Identify which cell holds the provided text, then report its [X, Y] central coordinate. 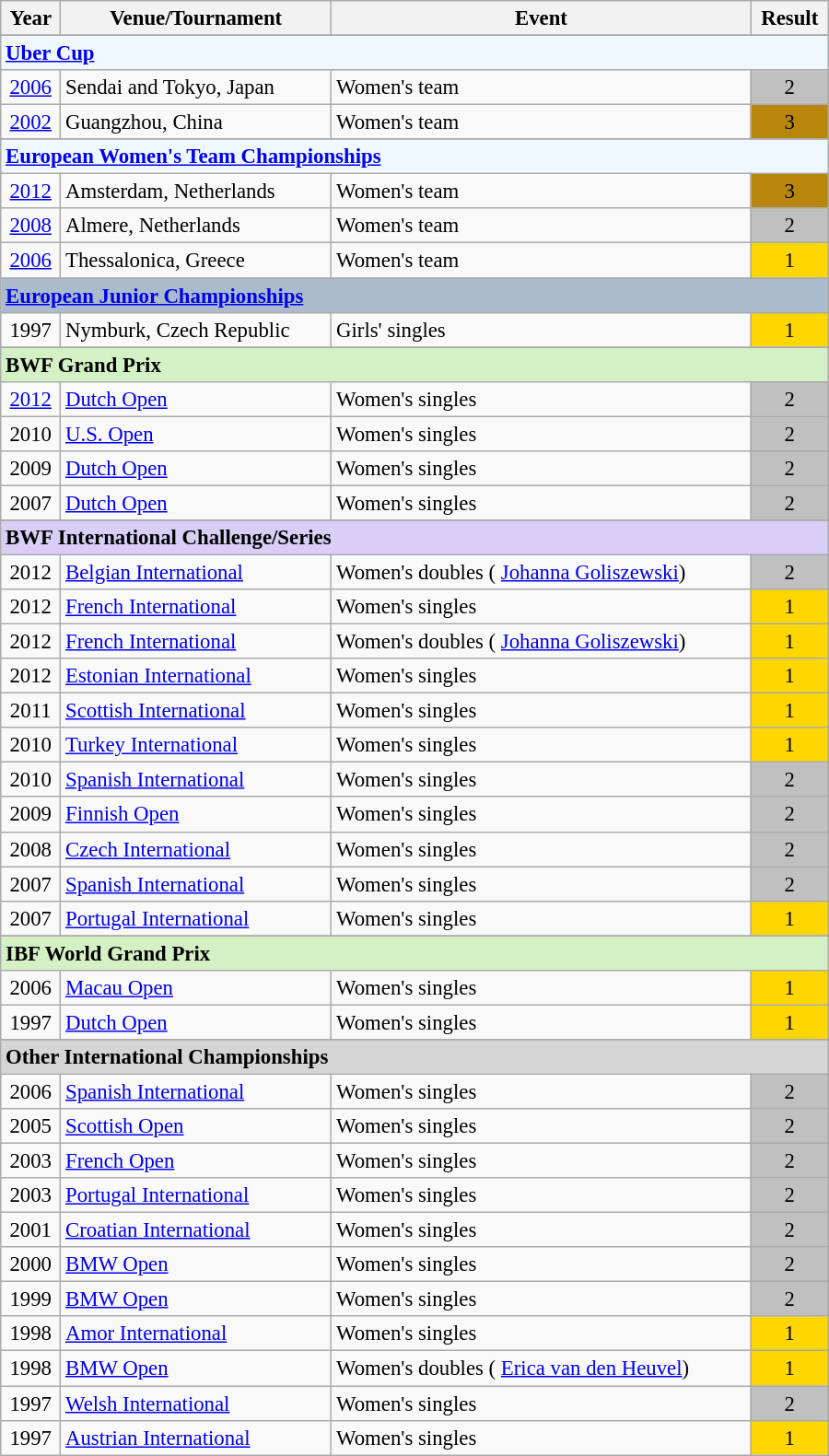
European Junior Championships [414, 296]
Austrian International [196, 1438]
2002 [31, 122]
Amor International [196, 1334]
2011 [31, 711]
IBF World Grand Prix [414, 953]
2000 [31, 1264]
Uber Cup [414, 53]
Sendai and Tokyo, Japan [196, 87]
French Open [196, 1161]
Estonian International [196, 676]
2001 [31, 1230]
Finnish Open [196, 815]
Venue/Tournament [196, 18]
Scottish Open [196, 1126]
Turkey International [196, 745]
Year [31, 18]
Croatian International [196, 1230]
U.S. Open [196, 434]
Nymburk, Czech Republic [196, 330]
BWF Grand Prix [414, 365]
Czech International [196, 849]
Welsh International [196, 1404]
2005 [31, 1126]
Belgian International [196, 572]
Other International Championships [414, 1057]
Scottish International [196, 711]
Guangzhou, China [196, 122]
Almere, Netherlands [196, 226]
Result [789, 18]
1999 [31, 1299]
European Women's Team Championships [414, 157]
Event [542, 18]
Amsterdam, Netherlands [196, 192]
Thessalonica, Greece [196, 261]
Macau Open [196, 988]
Women's doubles ( Erica van den Heuvel) [542, 1369]
BWF International Challenge/Series [414, 538]
Girls' singles [542, 330]
